Extract the (X, Y) coordinate from the center of the cell holding the provided text.  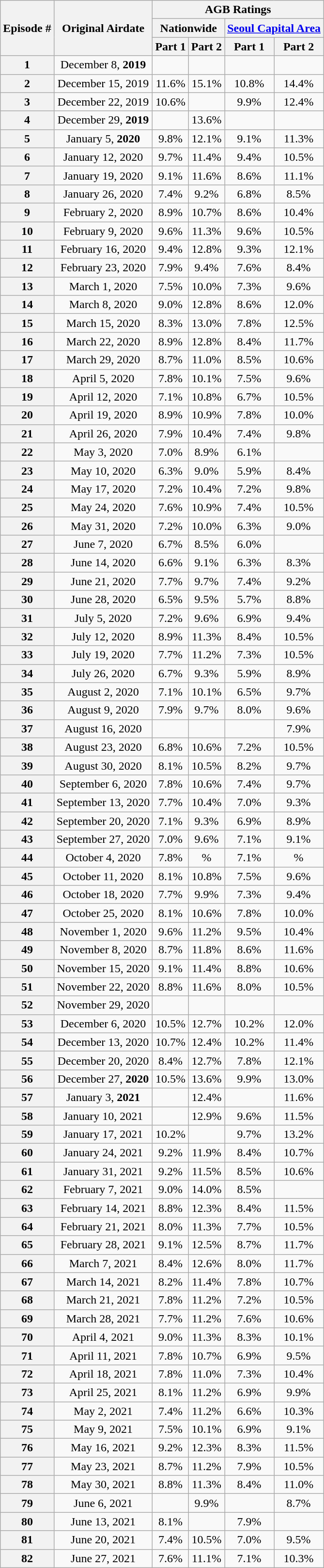
May 10, 2020 (103, 470)
30 (27, 600)
March 8, 2020 (103, 305)
53 (27, 1024)
August 9, 2020 (103, 710)
49 (27, 950)
March 1, 2020 (103, 286)
January 31, 2021 (103, 1171)
April 5, 2020 (103, 378)
May 16, 2021 (103, 1448)
July 26, 2020 (103, 673)
51 (27, 987)
15 (27, 323)
14.4% (299, 83)
May 23, 2021 (103, 1466)
11.8% (206, 950)
12.6% (206, 1263)
July 12, 2020 (103, 637)
82 (27, 1558)
December 27, 2020 (103, 1079)
73 (27, 1392)
75 (27, 1429)
March 15, 2020 (103, 323)
January 26, 2020 (103, 194)
April 18, 2021 (103, 1374)
March 14, 2021 (103, 1282)
33 (27, 655)
December 6, 2020 (103, 1024)
67 (27, 1282)
47 (27, 913)
25 (27, 507)
April 25, 2021 (103, 1392)
January 24, 2021 (103, 1153)
78 (27, 1485)
June 20, 2021 (103, 1540)
69 (27, 1319)
14 (27, 305)
February 2, 2020 (103, 212)
13.2% (299, 1134)
September 6, 2020 (103, 784)
52 (27, 1005)
39 (27, 765)
January 19, 2020 (103, 175)
October 25, 2020 (103, 913)
September 13, 2020 (103, 802)
44 (27, 858)
3 (27, 102)
79 (27, 1503)
November 8, 2020 (103, 950)
11 (27, 249)
Seoul Capital Area (274, 28)
48 (27, 931)
59 (27, 1134)
76 (27, 1448)
68 (27, 1300)
65 (27, 1245)
August 16, 2020 (103, 729)
16 (27, 342)
23 (27, 470)
56 (27, 1079)
5 (27, 139)
March 29, 2020 (103, 360)
AGB Ratings (238, 10)
January 10, 2021 (103, 1116)
February 9, 2020 (103, 231)
15.1% (206, 83)
2 (27, 83)
40 (27, 784)
June 28, 2020 (103, 600)
18 (27, 378)
10 (27, 231)
8 (27, 194)
December 15, 2019 (103, 83)
April 12, 2020 (103, 397)
May 30, 2021 (103, 1485)
24 (27, 489)
December 13, 2020 (103, 1042)
September 27, 2020 (103, 839)
54 (27, 1042)
14.0% (206, 1190)
February 28, 2021 (103, 1245)
January 3, 2021 (103, 1097)
1 (27, 65)
74 (27, 1411)
October 4, 2020 (103, 858)
26 (27, 526)
42 (27, 821)
May 31, 2020 (103, 526)
October 11, 2020 (103, 876)
77 (27, 1466)
February 14, 2021 (103, 1208)
62 (27, 1190)
September 20, 2020 (103, 821)
38 (27, 747)
February 23, 2020 (103, 268)
February 16, 2020 (103, 249)
43 (27, 839)
63 (27, 1208)
17 (27, 360)
July 5, 2020 (103, 618)
13 (27, 286)
12.9% (206, 1116)
11.9% (206, 1153)
June 13, 2021 (103, 1521)
March 28, 2021 (103, 1319)
April 26, 2020 (103, 434)
March 7, 2021 (103, 1263)
December 20, 2020 (103, 1060)
36 (27, 710)
May 17, 2020 (103, 489)
June 6, 2021 (103, 1503)
6.1% (249, 452)
66 (27, 1263)
November 22, 2020 (103, 987)
32 (27, 637)
81 (27, 1540)
April 19, 2020 (103, 415)
45 (27, 876)
64 (27, 1226)
6.0% (249, 544)
August 23, 2020 (103, 747)
58 (27, 1116)
February 7, 2021 (103, 1190)
January 12, 2020 (103, 157)
December 29, 2019 (103, 120)
19 (27, 397)
46 (27, 895)
May 2, 2021 (103, 1411)
60 (27, 1153)
October 18, 2020 (103, 895)
4 (27, 120)
21 (27, 434)
9 (27, 212)
61 (27, 1171)
57 (27, 1097)
29 (27, 581)
January 5, 2020 (103, 139)
20 (27, 415)
June 21, 2020 (103, 581)
June 14, 2020 (103, 563)
71 (27, 1355)
50 (27, 968)
November 1, 2020 (103, 931)
December 22, 2019 (103, 102)
February 21, 2021 (103, 1226)
22 (27, 452)
41 (27, 802)
34 (27, 673)
80 (27, 1521)
March 22, 2020 (103, 342)
November 15, 2020 (103, 968)
Original Airdate (103, 28)
June 27, 2021 (103, 1558)
Nationwide (189, 28)
Episode # (27, 28)
December 8, 2019 (103, 65)
May 9, 2021 (103, 1429)
37 (27, 729)
70 (27, 1337)
May 24, 2020 (103, 507)
55 (27, 1060)
July 19, 2020 (103, 655)
November 29, 2020 (103, 1005)
72 (27, 1374)
6 (27, 157)
May 3, 2020 (103, 452)
12 (27, 268)
August 2, 2020 (103, 692)
5.7% (249, 600)
August 30, 2020 (103, 765)
7 (27, 175)
28 (27, 563)
June 7, 2020 (103, 544)
35 (27, 692)
April 11, 2021 (103, 1355)
March 21, 2021 (103, 1300)
27 (27, 544)
January 17, 2021 (103, 1134)
31 (27, 618)
April 4, 2021 (103, 1337)
